Extract the (X, Y) coordinate from the center of the cell holding the provided text.  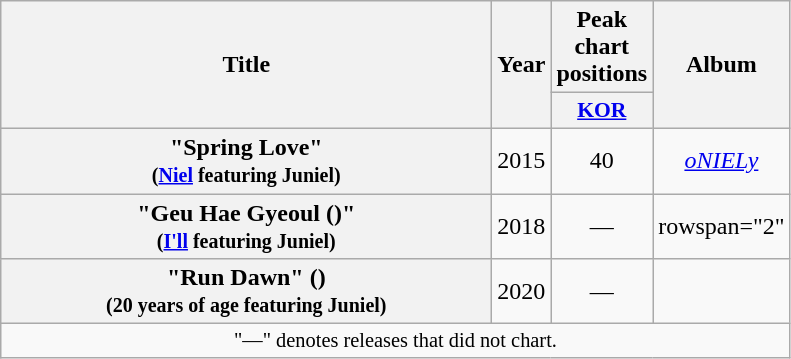
2020 (522, 292)
Album (722, 65)
Title (246, 65)
oNIELy (722, 160)
Year (522, 65)
"Geu Hae Gyeoul ()"(I'll featuring Juniel) (246, 226)
"Run Dawn" ()(20 years of age featuring Juniel) (246, 292)
2015 (522, 160)
2018 (522, 226)
40 (602, 160)
"—" denotes releases that did not chart. (396, 341)
"Spring Love"(Niel featuring Juniel) (246, 160)
rowspan="2" (722, 226)
KOR (602, 111)
Peak chart positions (602, 47)
